Return the [X, Y] coordinate for the center point of the cell that contains the specified text.  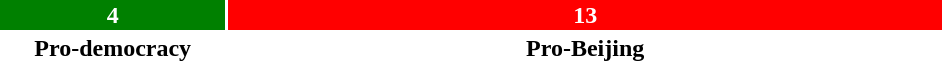
13 [585, 15]
4 [112, 15]
